Output the [x, y] coordinate of the center of the cell containing the given text.  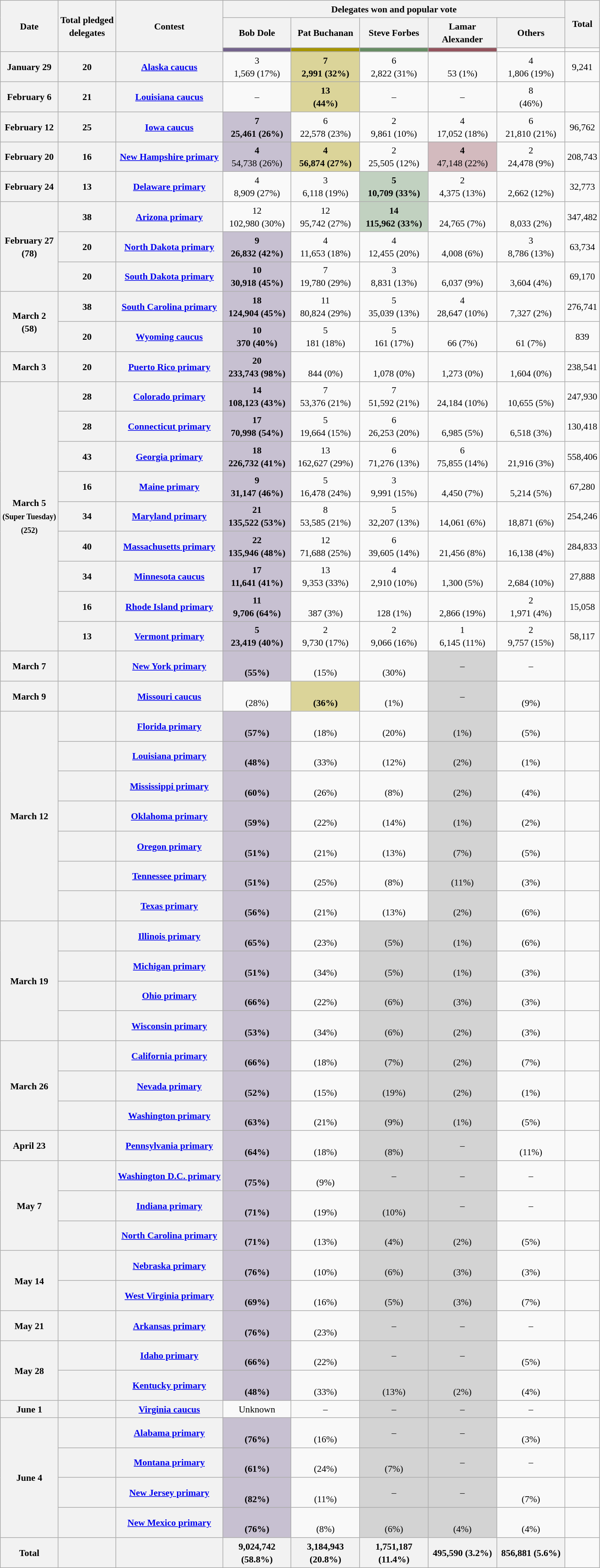
1711,641 (41%) [257, 577]
9,024,742 (58.8%) [257, 1553]
20233,743 (98%) [257, 367]
4,450 (7%) [462, 486]
139,353 (33%) [325, 577]
5,214 (5%) [531, 486]
Total pledgeddelegates [87, 26]
(63%) [257, 1116]
238,541 [582, 367]
(28%) [257, 696]
16,145 (11%) [462, 636]
March 3 [29, 367]
38,786 (13%) [531, 247]
(52%) [257, 1086]
(60%) [257, 786]
January 29 [29, 67]
626,253 (20%) [394, 427]
2,684 (10%) [531, 577]
Minnesota caucus [169, 577]
(24%) [325, 1462]
February 12 [29, 127]
Indiana primary [169, 1206]
417,052 (18%) [462, 127]
(59%) [257, 816]
61 (7%) [531, 337]
March 9 [29, 696]
225,505 (12%) [394, 157]
58,117 [582, 636]
1,604 (0%) [531, 367]
Florida primary [169, 726]
254,246 [582, 516]
62,822 (31%) [394, 67]
535,039 (13%) [394, 307]
6,037 (9%) [462, 277]
Wisconsin primary [169, 1026]
5161 (17%) [394, 337]
(69%) [257, 1296]
March 26 [29, 1086]
39,991 (15%) [394, 486]
40 [87, 547]
14,061 (6%) [462, 516]
31,569 (17%) [257, 67]
February 20 [29, 157]
May 7 [29, 1206]
South Dakota primary [169, 277]
May 28 [29, 1371]
Vermont primary [169, 636]
42,910 (10%) [394, 577]
Tennessee primary [169, 876]
Connecticut primary [169, 427]
March 7 [29, 666]
June 1 [29, 1409]
Pennsylvania primary [169, 1146]
8(46%) [531, 97]
208,743 [582, 157]
523,419 (40%) [257, 636]
276,741 [582, 307]
Iowa caucus [169, 127]
Virginia caucus [169, 1409]
29,757 (15%) [531, 636]
2,866 (19%) [462, 606]
96,762 [582, 127]
Oklahoma primary [169, 816]
New Mexico primary [169, 1523]
April 23 [29, 1146]
454,738 (26%) [257, 157]
February 6 [29, 97]
Delaware primary [169, 187]
53 (1%) [462, 67]
21 [87, 97]
Kentucky primary [169, 1386]
13162,627 (29%) [325, 456]
43 [87, 456]
21135,522 (53%) [257, 516]
(56%) [257, 906]
(30%) [394, 666]
447,148 (22%) [462, 157]
558,406 [582, 456]
Others [531, 32]
Illinois primary [169, 936]
72,991 (32%) [325, 67]
119,706 (64%) [257, 606]
Puerto Rico primary [169, 367]
21,916 (3%) [531, 456]
128 (1%) [394, 606]
1770,998 (54%) [257, 427]
27,888 [582, 577]
719,780 (29%) [325, 277]
3,184,943 (20.8%) [325, 1553]
(20%) [394, 726]
671,276 (13%) [394, 456]
1,273 (0%) [462, 367]
519,664 (15%) [325, 427]
29,066 (16%) [394, 636]
California primary [169, 1056]
(55%) [257, 666]
(36%) [325, 696]
Alabama primary [169, 1433]
3,604 (4%) [531, 277]
1,751,187 (11.4%) [394, 1553]
21,456 (8%) [462, 547]
(12%) [394, 756]
(57%) [257, 726]
13(44%) [325, 97]
29,730 (17%) [325, 636]
853,585 (21%) [325, 516]
(75%) [257, 1176]
15,058 [582, 606]
March 12 [29, 816]
2,662 (12%) [531, 187]
24,375 (13%) [462, 187]
12102,980 (30%) [257, 217]
18,871 (6%) [531, 516]
6,985 (5%) [462, 427]
9,241 [582, 67]
Georgia primary [169, 456]
May 14 [29, 1281]
751,592 (21%) [394, 397]
5181 (18%) [325, 337]
Washington D.C. primary [169, 1176]
Date [29, 26]
725,461 (26%) [257, 127]
February 24 [29, 187]
412,455 (20%) [394, 247]
1295,742 (27%) [325, 217]
926,832 (42%) [257, 247]
West Virginia primary [169, 1296]
Delegates won and popular vote [394, 9]
639,605 (14%) [394, 547]
14108,123 (43%) [257, 397]
Michigan primary [169, 966]
16,138 (4%) [531, 547]
24,765 (7%) [462, 217]
25 [87, 127]
66 (7%) [462, 337]
347,482 [582, 217]
February 27(78) [29, 247]
675,855 (14%) [462, 456]
(26%) [325, 786]
New Hampshire primary [169, 157]
March 19 [29, 981]
7,327 (2%) [531, 307]
38,831 (13%) [394, 277]
856,881 (5.6%) [531, 1553]
41,806 (19%) [531, 67]
(64%) [257, 1146]
Ohio primary [169, 996]
Nebraska primary [169, 1266]
Maine primary [169, 486]
(65%) [257, 936]
Texas primary [169, 906]
(53%) [257, 1026]
Rhode Island primary [169, 606]
284,833 [582, 547]
428,647 (10%) [462, 307]
Arizona primary [169, 217]
North Dakota primary [169, 247]
1030,918 (45%) [257, 277]
63,734 [582, 247]
931,147 (46%) [257, 486]
Massachusetts primary [169, 547]
(82%) [257, 1493]
South Carolina primary [169, 307]
18226,732 (41%) [257, 456]
10,655 (5%) [531, 397]
North Carolina primary [169, 1236]
Missouri caucus [169, 696]
224,478 (9%) [531, 157]
(14%) [394, 816]
48,909 (27%) [257, 187]
New Jersey primary [169, 1493]
1,300 (5%) [462, 577]
24,184 (10%) [462, 397]
621,810 (21%) [531, 127]
495,590 (3.2%) [462, 1553]
29,861 (10%) [394, 127]
1,078 (0%) [394, 367]
14115,962 (33%) [394, 217]
411,653 (18%) [325, 247]
510,709 (33%) [394, 187]
387 (3%) [325, 606]
June 4 [29, 1477]
Contest [169, 26]
Maryland primary [169, 516]
Steve Forbes [394, 32]
Louisiana caucus [169, 97]
844 (0%) [325, 367]
Pat Buchanan [325, 32]
1180,824 (29%) [325, 307]
Colorado primary [169, 397]
6,518 (3%) [531, 427]
622,578 (23%) [325, 127]
10370 (40%) [257, 337]
839 [582, 337]
Unknown [257, 1409]
36,118 (19%) [325, 187]
March 2(58) [29, 322]
March 5(Super Tuesday)(252) [29, 516]
8,033 (2%) [531, 217]
Oregon primary [169, 846]
1271,688 (25%) [325, 547]
516,478 (24%) [325, 486]
Idaho primary [169, 1356]
753,376 (21%) [325, 397]
Arkansas primary [169, 1326]
(61%) [257, 1462]
247,930 [582, 397]
69,170 [582, 277]
Louisiana primary [169, 756]
Mississippi primary [169, 786]
Bob Dole [257, 32]
32,773 [582, 187]
21,971 (4%) [531, 606]
18124,904 (45%) [257, 307]
130,418 [582, 427]
Nevada primary [169, 1086]
Washington primary [169, 1116]
Lamar Alexander [462, 32]
Wyoming caucus [169, 337]
(25%) [325, 876]
456,874 (27%) [325, 157]
4,008 (6%) [462, 247]
67,280 [582, 486]
Alaska caucus [169, 67]
532,207 (13%) [394, 516]
22135,946 (48%) [257, 547]
Montana primary [169, 1462]
New York primary [169, 666]
May 21 [29, 1326]
